Output the [x, y] coordinate of the center of the cell containing the given text.  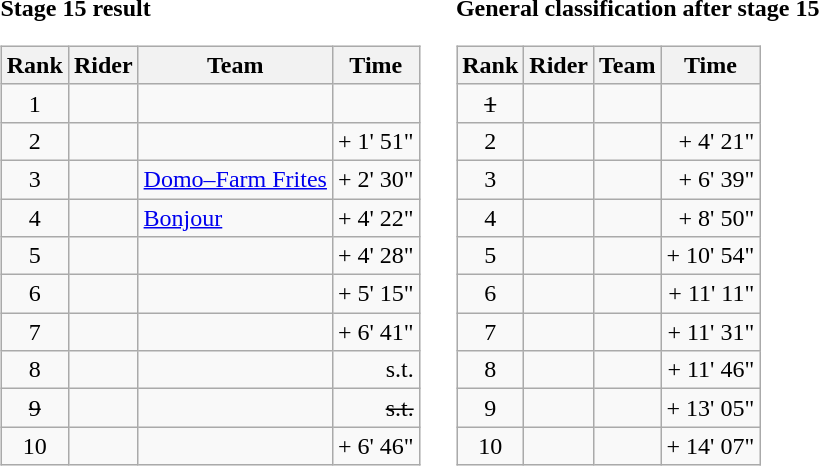
+ 10' 54" [710, 256]
+ 6' 39" [710, 179]
+ 8' 50" [710, 217]
+ 4' 21" [710, 141]
+ 13' 05" [710, 408]
Domo–Farm Frites [235, 179]
+ 11' 31" [710, 332]
+ 11' 11" [710, 294]
+ 5' 15" [376, 294]
+ 4' 28" [376, 256]
+ 6' 41" [376, 332]
+ 6' 46" [376, 446]
Bonjour [235, 217]
+ 14' 07" [710, 446]
+ 4' 22" [376, 217]
+ 1' 51" [376, 141]
+ 2' 30" [376, 179]
+ 11' 46" [710, 370]
